Search for the cell housing the specified text and yield its (x, y) center coordinate. 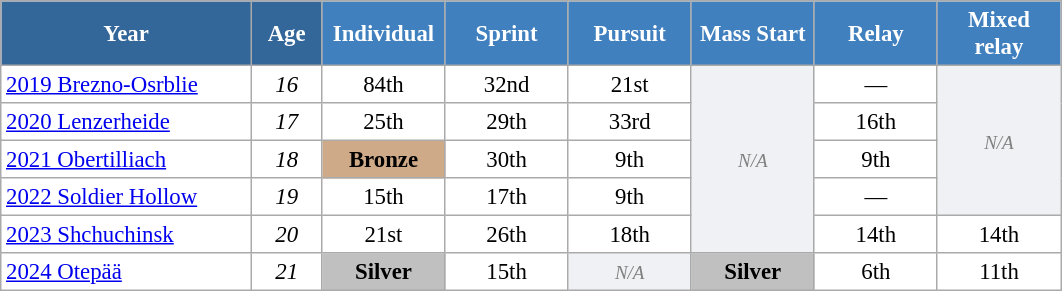
Mixed relay (998, 34)
17th (506, 197)
16th (876, 122)
Relay (876, 34)
Sprint (506, 34)
19 (286, 197)
2020 Lenzerheide (126, 122)
17 (286, 122)
Year (126, 34)
26th (506, 235)
16 (286, 85)
Mass Start (752, 34)
Pursuit (630, 34)
25th (384, 122)
18 (286, 160)
15th (384, 197)
2021 Obertilliach (126, 160)
2019 Brezno-Osrblie (126, 85)
33rd (630, 122)
2022 Soldier Hollow (126, 197)
18th (630, 235)
Bronze (384, 160)
30th (506, 160)
20 (286, 235)
84th (384, 85)
2023 Shchuchinsk (126, 235)
32nd (506, 85)
Age (286, 34)
Individual (384, 34)
29th (506, 122)
